Provide the (X, Y) coordinate of the cell's center where the given text is located.  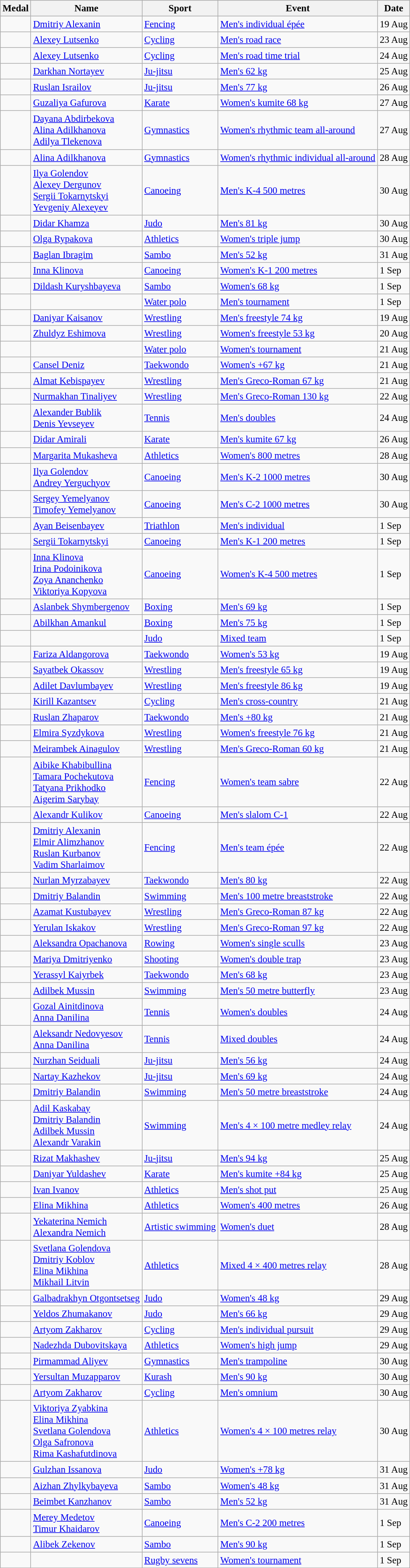
Women's 400 metres (298, 1206)
Men's freestyle 74 kg (298, 318)
Nartay Kazhekov (86, 1077)
Sayatbek Okassov (86, 670)
Elmira Syzdykova (86, 733)
Fariza Aldangorova (86, 654)
Alina Adilkhanova (86, 158)
Mixed team (298, 638)
Men's Greco-Roman 67 kg (298, 381)
Men's slalom C-1 (298, 814)
Men's shot put (298, 1190)
Ilya GolendovAlexey DergunovSergii TokarnytskyiYevgeniy Alexeyev (86, 190)
Ivan Ivanov (86, 1190)
Women's rhythmic team all-around (298, 130)
Nurzhan Seiduali (86, 1061)
Shooting (180, 959)
Men's 68 kg (298, 975)
Zhuldyz Eshimova (86, 334)
Women's freestyle 53 kg (298, 334)
Azamat Kustubayev (86, 912)
Olga Rypakova (86, 239)
Women's kumite 68 kg (298, 103)
Women's single sculls (298, 943)
Ayan Beisenbayev (86, 525)
Men's road race (298, 40)
20 Aug (394, 334)
Men's 80 kg (298, 880)
Daniyar Kaisanov (86, 318)
Dmitriy AlexaninElmir AlimzhanovRuslan KurbanovVadim Sharlaimov (86, 848)
Nurlan Myrzabayev (86, 880)
Pirmammad Aliyev (86, 1361)
Sport (180, 8)
Women's 68 kg (298, 286)
Aleksandr NedovyesovAnna Danilina (86, 1039)
Men's 77 kg (298, 87)
Men's 94 kg (298, 1158)
Adil KaskabayDmitriy BalandinAdilbek MussinAlexandr Varakin (86, 1125)
Artistic swimming (180, 1227)
Adilet Davlumbayev (86, 686)
Men's tournament (298, 302)
Men's 50 metre breaststroke (298, 1093)
Cansel Deniz (86, 365)
Nadezhda Dubovitskaya (86, 1345)
Men's 56 kg (298, 1061)
Alexander BublikDenis Yevseyev (86, 418)
Men's freestyle 65 kg (298, 670)
Triathlon (180, 525)
Medal (16, 8)
Men's 4 × 100 metre medley relay (298, 1125)
Women's double trap (298, 959)
Date (394, 8)
Mixed 4 × 400 metres relay (298, 1265)
Event (298, 8)
Alibek Zekenov (86, 1544)
Men's C-2 200 metres (298, 1523)
Aizhan Zhylkybayeva (86, 1486)
Elina Mikhina (86, 1206)
Women's +67 kg (298, 365)
Men's 81 kg (298, 223)
Men's individual épée (298, 24)
Dildash Kuryshbayeva (86, 286)
Yeldos Zhumakanov (86, 1314)
Ilya GolendovAndrey Yerguchyov (86, 477)
Mariya Dmitriyenko (86, 959)
Darkhan Nortayev (86, 71)
Men's individual (298, 525)
Beimbet Kanzhanov (86, 1501)
Merey MedetovTimur Khaidarov (86, 1523)
Women's +78 kg (298, 1470)
Mixed doubles (298, 1039)
Adilbek Mussin (86, 991)
Yekaterina NemichAlexandra Nemich (86, 1227)
Women's freestyle 76 kg (298, 733)
Rowing (180, 943)
Kurash (180, 1377)
Didar Khamza (86, 223)
Women's duet (298, 1227)
Aibike KhabibullinaTamara PochekutovaTatyana PrikhodkoAigerim Sarybay (86, 782)
Men's 50 metre butterfly (298, 991)
Dmitriy Alexanin (86, 24)
Almat Kebispayev (86, 381)
Men's 75 kg (298, 622)
Svetlana GolendovaDmitriy KoblovElina MikhinaMikhail Litvin (86, 1265)
Sergey YemelyanovTimofey Yemelyanov (86, 504)
Men's Greco-Roman 130 kg (298, 397)
Women's 4 × 100 metres relay (298, 1431)
Meirambek Ainagulov (86, 749)
Daniyar Yuldashev (86, 1174)
Men's Greco-Roman 97 kg (298, 927)
Women's team sabre (298, 782)
Men's K-4 500 metres (298, 190)
Name (86, 8)
Women's high jump (298, 1345)
Women's triple jump (298, 239)
Dayana AbdirbekovaAlina AdilkhanovaAdilya Tlekenova (86, 130)
Men's individual pursuit (298, 1330)
Men's team épée (298, 848)
Men's 66 kg (298, 1314)
Didar Amirali (86, 440)
Yerassyl Kaiyrbek (86, 975)
Women's doubles (298, 1012)
Nurmakhan Tinaliyev (86, 397)
Ruslan Israilov (86, 87)
Men's 100 metre breaststroke (298, 896)
Men's +80 kg (298, 717)
Yersultan Muzapparov (86, 1377)
Men's doubles (298, 418)
Kirill Kazantsev (86, 701)
Aleksandra Opachanova (86, 943)
Men's road time trial (298, 56)
Men's C-2 1000 metres (298, 504)
Women's K-1 200 metres (298, 271)
Men's K-1 200 metres (298, 541)
Baglan Ibragim (86, 255)
Men's Greco-Roman 87 kg (298, 912)
Rugby sevens (180, 1560)
Women's rhythmic individual all-around (298, 158)
Men's omnium (298, 1393)
Ruslan Zhaparov (86, 717)
Abilkhan Amankul (86, 622)
Aslanbek Shymbergenov (86, 607)
Inna Klinova (86, 271)
Men's trampoline (298, 1361)
Men's K-2 1000 metres (298, 477)
Women's 53 kg (298, 654)
Yerulan Iskakov (86, 927)
Men's kumite +84 kg (298, 1174)
Men's kumite 67 kg (298, 440)
Margarita Mukasheva (86, 455)
Men's cross-country (298, 701)
Rizat Makhashev (86, 1158)
Gulzhan Issanova (86, 1470)
Inna KlinovaIrina PodoinikovaZoya AnanchenkoViktoriya Kopyova (86, 574)
Galbadrakhyn Otgontsetseg (86, 1298)
Alexandr Kulikov (86, 814)
Women's 800 metres (298, 455)
Sergii Tokarnytskyi (86, 541)
Men's 62 kg (298, 71)
Viktoriya ZyabkinaElina MikhinaSvetlana GolendovaOlga SafronovaRima Kashafutdinova (86, 1431)
Men's Greco-Roman 60 kg (298, 749)
Women's K-4 500 metres (298, 574)
Gozal AinitdinovaAnna Danilina (86, 1012)
Men's freestyle 86 kg (298, 686)
Guzaliya Gafurova (86, 103)
